Extract the [x, y] coordinate from the center of the cell holding the provided text.  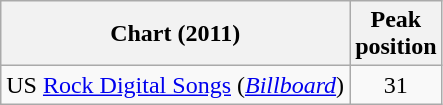
Peakposition [396, 34]
Chart (2011) [176, 34]
31 [396, 85]
US Rock Digital Songs (Billboard) [176, 85]
